Extract the [x, y] coordinate from the center of the cell holding the provided text.  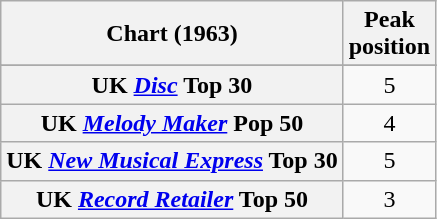
UK New Musical Express Top 30 [172, 161]
Peakposition [389, 34]
3 [389, 199]
4 [389, 123]
Chart (1963) [172, 34]
UK Record Retailer Top 50 [172, 199]
UK Melody Maker Pop 50 [172, 123]
UK Disc Top 30 [172, 85]
